Return (X, Y) of the center of cell containing provided text 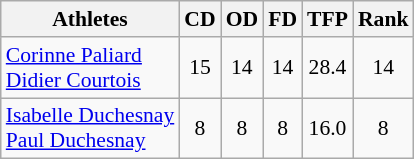
FD (282, 19)
Isabelle DuchesnayPaul Duchesnay (90, 128)
Athletes (90, 19)
Corinne PaliardDidier Courtois (90, 68)
CD (200, 19)
TFP (328, 19)
16.0 (328, 128)
Rank (384, 19)
15 (200, 68)
OD (242, 19)
28.4 (328, 68)
